Find where the given text appears and provide that cell's center as [X, Y] coordinate. 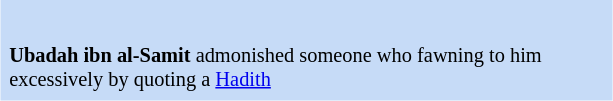
Ubadah ibn al-Samit admonished someone who fawning to him excessively by quoting a Hadith [306, 68]
